Search for the cell housing the specified text and yield its (X, Y) center coordinate. 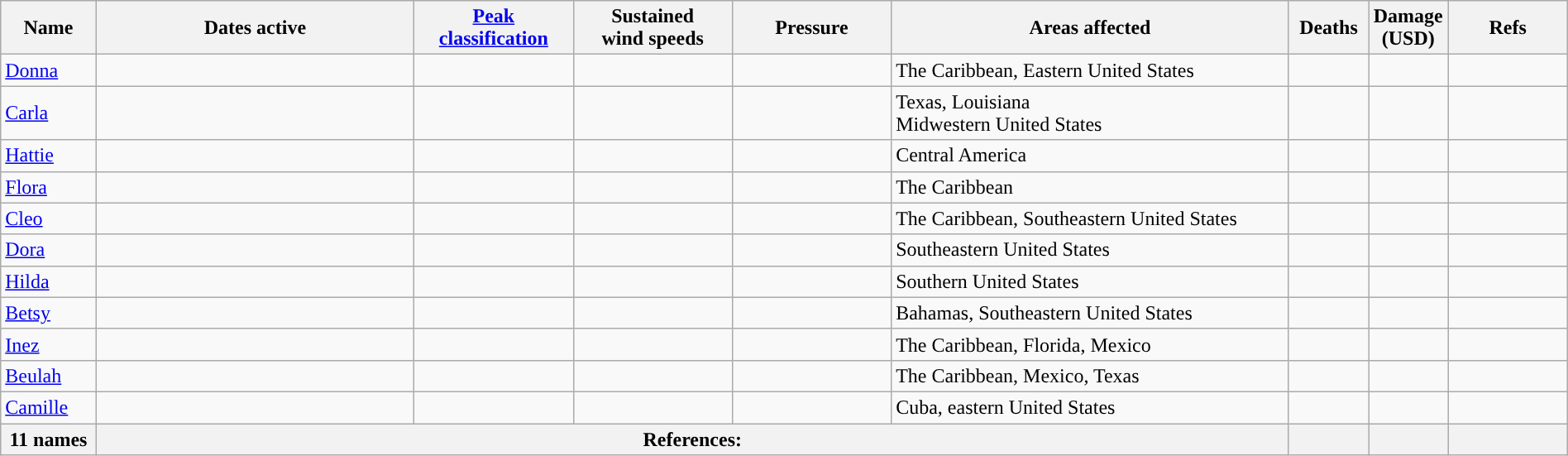
Central America (1090, 156)
Betsy (48, 313)
Cleo (48, 218)
Camille (48, 407)
Flora (48, 187)
Donna (48, 70)
Inez (48, 344)
Peak classification (494, 28)
References: (692, 439)
Damage(USD) (1408, 28)
Pressure (811, 28)
The Caribbean (1090, 187)
Dates active (255, 28)
Southeastern United States (1090, 250)
Sustainedwind speeds (653, 28)
Texas, LouisianaMidwestern United States (1090, 113)
11 names (48, 439)
Southern United States (1090, 281)
The Caribbean, Eastern United States (1090, 70)
The Caribbean, Southeastern United States (1090, 218)
Dora (48, 250)
Areas affected (1090, 28)
Bahamas, Southeastern United States (1090, 313)
Name (48, 28)
Refs (1508, 28)
Deaths (1328, 28)
Hilda (48, 281)
Hattie (48, 156)
The Caribbean, Mexico, Texas (1090, 376)
The Caribbean, Florida, Mexico (1090, 344)
Cuba, eastern United States (1090, 407)
Beulah (48, 376)
Carla (48, 113)
